Capture the cell that displays the provided text and extract its (X, Y) central coordinate. 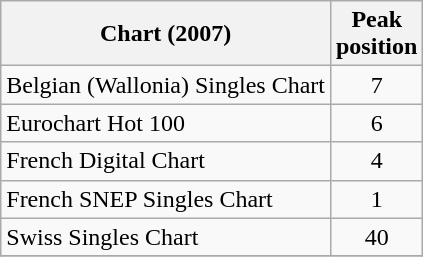
6 (376, 123)
French SNEP Singles Chart (166, 199)
40 (376, 237)
Eurochart Hot 100 (166, 123)
Peakposition (376, 34)
4 (376, 161)
7 (376, 85)
Swiss Singles Chart (166, 237)
Belgian (Wallonia) Singles Chart (166, 85)
French Digital Chart (166, 161)
1 (376, 199)
Chart (2007) (166, 34)
